Detect which cell encompasses the target text, then output its [x, y] center coordinate. 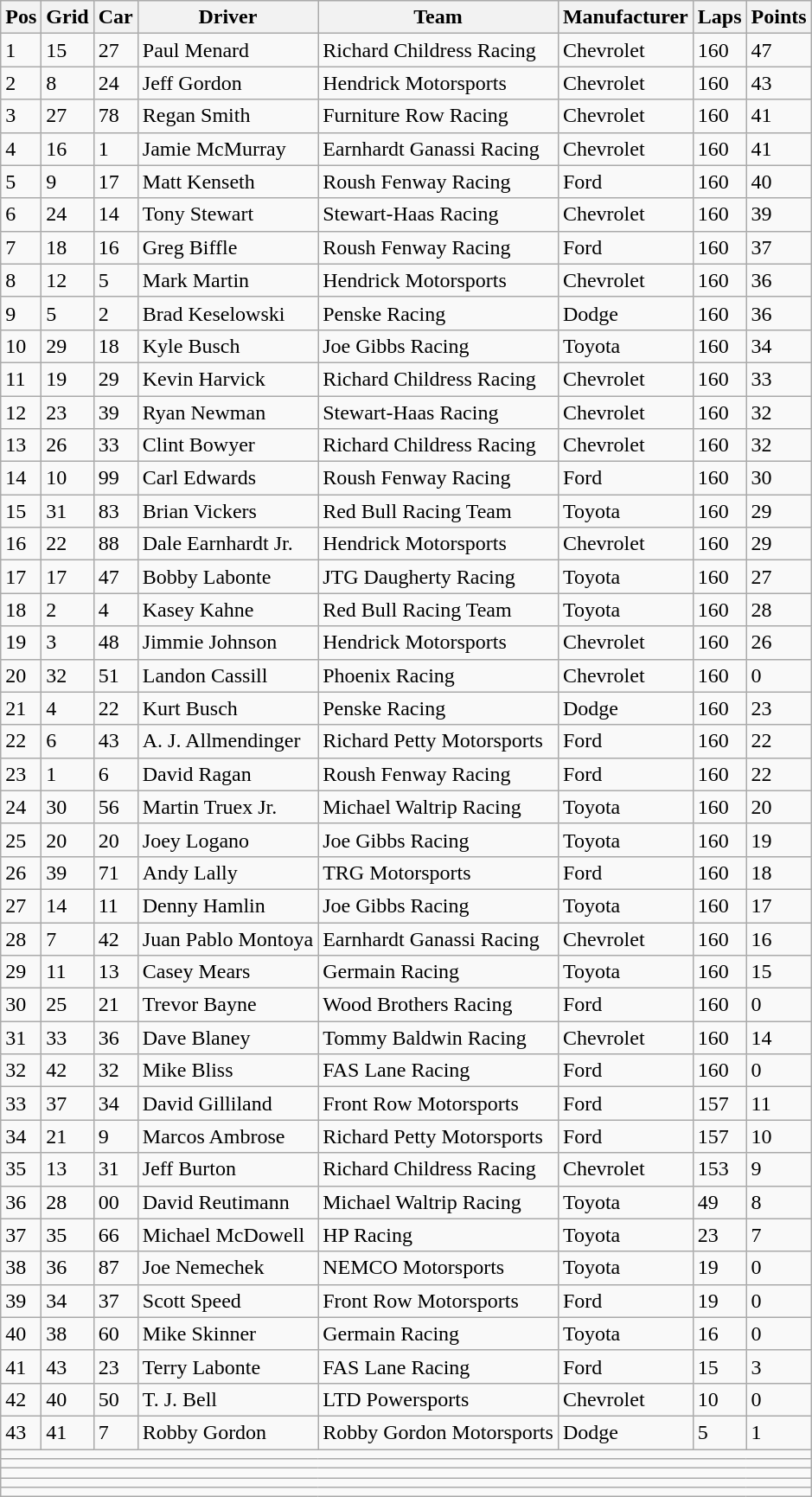
Mike Skinner [227, 1334]
Kasey Kahne [227, 610]
NEMCO Motorsports [438, 1268]
Greg Biffle [227, 247]
71 [116, 873]
78 [116, 116]
Manufacturer [625, 17]
Martin Truex Jr. [227, 807]
HP Racing [438, 1235]
Scott Speed [227, 1301]
Casey Mears [227, 972]
Mike Bliss [227, 1071]
Jeff Burton [227, 1169]
Mark Martin [227, 280]
A. J. Allmendinger [227, 741]
Tony Stewart [227, 214]
Joey Logano [227, 840]
Matt Kenseth [227, 182]
Kurt Busch [227, 708]
Kyle Busch [227, 346]
Jimmie Johnson [227, 643]
David Ragan [227, 774]
Grid [67, 17]
Brian Vickers [227, 511]
83 [116, 511]
88 [116, 544]
Driver [227, 17]
Juan Pablo Montoya [227, 938]
Team [438, 17]
Trevor Bayne [227, 1005]
T. J. Bell [227, 1399]
Ryan Newman [227, 413]
Phoenix Racing [438, 675]
Jamie McMurray [227, 149]
Clint Bowyer [227, 445]
Joe Nemechek [227, 1268]
60 [116, 1334]
Wood Brothers Racing [438, 1005]
48 [116, 643]
Pos [21, 17]
Jeff Gordon [227, 83]
Regan Smith [227, 116]
00 [116, 1202]
Andy Lally [227, 873]
Tommy Baldwin Racing [438, 1038]
Bobby Labonte [227, 577]
Laps [719, 17]
David Gilliland [227, 1104]
Robby Gordon Motorsports [438, 1432]
153 [719, 1169]
66 [116, 1235]
JTG Daugherty Racing [438, 577]
87 [116, 1268]
Terry Labonte [227, 1366]
Marcos Ambrose [227, 1136]
56 [116, 807]
Dave Blaney [227, 1038]
Carl Edwards [227, 478]
Kevin Harvick [227, 379]
Brad Keselowski [227, 313]
Robby Gordon [227, 1432]
David Reutimann [227, 1202]
Michael McDowell [227, 1235]
LTD Powersports [438, 1399]
Dale Earnhardt Jr. [227, 544]
Points [778, 17]
Paul Menard [227, 50]
51 [116, 675]
50 [116, 1399]
99 [116, 478]
49 [719, 1202]
Denny Hamlin [227, 905]
TRG Motorsports [438, 873]
Car [116, 17]
Landon Cassill [227, 675]
Furniture Row Racing [438, 116]
